Detect which cell encompasses the target text, then output its [x, y] center coordinate. 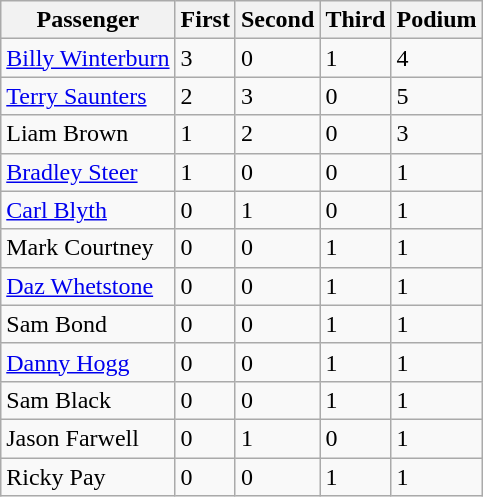
Mark Courtney [88, 248]
Bradley Steer [88, 172]
Danny Hogg [88, 362]
Third [356, 20]
Jason Farwell [88, 438]
Terry Saunters [88, 96]
Daz Whetstone [88, 286]
Ricky Pay [88, 477]
Podium [436, 20]
Sam Black [88, 400]
Sam Bond [88, 324]
First [205, 20]
Passenger [88, 20]
Billy Winterburn [88, 58]
4 [436, 58]
Liam Brown [88, 134]
Carl Blyth [88, 210]
5 [436, 96]
Second [277, 20]
